Output the [X, Y] coordinate of the center of the cell containing the given text.  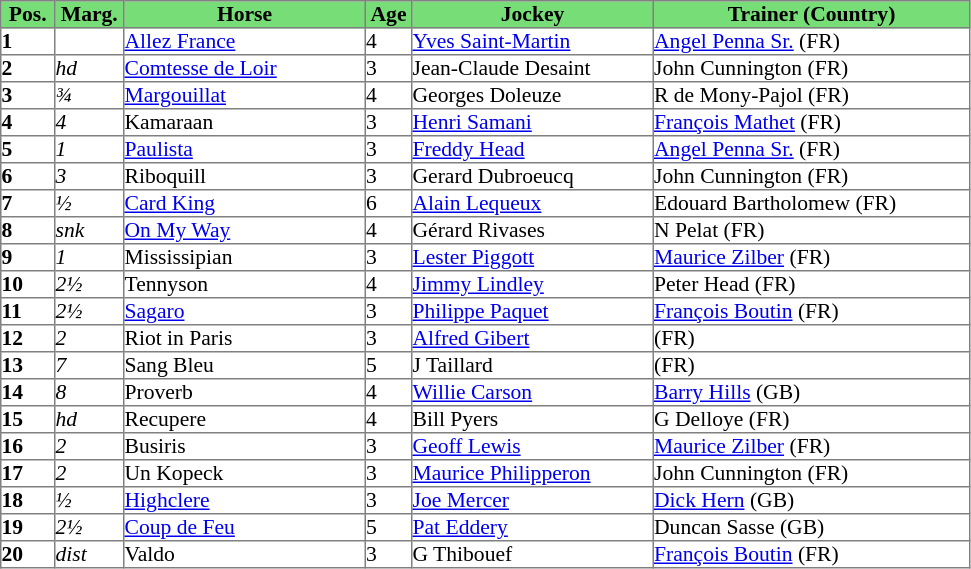
Trainer (Country) [811, 14]
Gérard Rivases [533, 230]
Jean-Claude Desaint [533, 68]
11 [28, 312]
On My Way [245, 230]
16 [28, 446]
Margouillat [245, 96]
Alfred Gibert [533, 338]
Busiris [245, 446]
Peter Head (FR) [811, 284]
20 [28, 554]
François Mathet (FR) [811, 122]
G Thibouef [533, 554]
Riboquill [245, 176]
Horse [245, 14]
dist [90, 554]
Paulista [245, 150]
Comtesse de Loir [245, 68]
Edouard Bartholomew (FR) [811, 204]
Riot in Paris [245, 338]
G Delloye (FR) [811, 420]
Un Kopeck [245, 474]
¾ [90, 96]
Sagaro [245, 312]
Valdo [245, 554]
Freddy Head [533, 150]
Geoff Lewis [533, 446]
13 [28, 366]
Marg. [90, 14]
Lester Piggott [533, 258]
Duncan Sasse (GB) [811, 528]
Pos. [28, 14]
Mississipian [245, 258]
14 [28, 392]
Coup de Feu [245, 528]
Dick Hern (GB) [811, 500]
Yves Saint-Martin [533, 42]
Tennyson [245, 284]
Highclere [245, 500]
Alain Lequeux [533, 204]
Joe Mercer [533, 500]
Allez France [245, 42]
Card King [245, 204]
Philippe Paquet [533, 312]
12 [28, 338]
N Pelat (FR) [811, 230]
Kamaraan [245, 122]
Maurice Philipperon [533, 474]
snk [90, 230]
Henri Samani [533, 122]
10 [28, 284]
Georges Doleuze [533, 96]
Barry Hills (GB) [811, 392]
Proverb [245, 392]
9 [28, 258]
15 [28, 420]
R de Mony-Pajol (FR) [811, 96]
J Taillard [533, 366]
17 [28, 474]
Willie Carson [533, 392]
Pat Eddery [533, 528]
19 [28, 528]
Gerard Dubroeucq [533, 176]
Sang Bleu [245, 366]
Bill Pyers [533, 420]
Jockey [533, 14]
Jimmy Lindley [533, 284]
18 [28, 500]
Age [388, 14]
Recupere [245, 420]
